Capture the cell that displays the provided text and extract its (x, y) central coordinate. 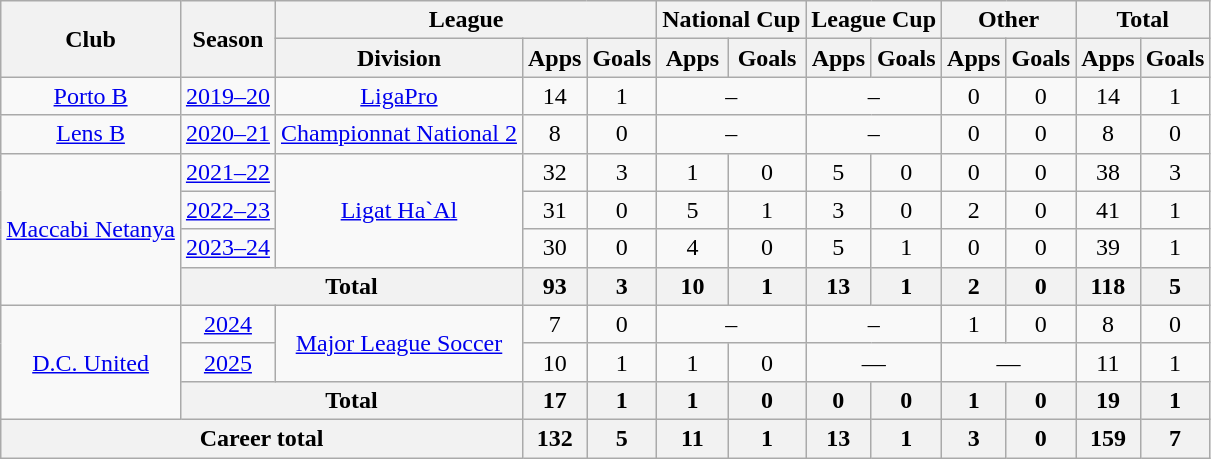
Career total (262, 438)
2025 (228, 362)
Major League Soccer (398, 343)
2023–24 (228, 248)
League (466, 20)
132 (554, 438)
2019–20 (228, 96)
17 (554, 400)
2024 (228, 324)
Maccabi Netanya (91, 229)
LigaPro (398, 96)
32 (554, 172)
19 (1108, 400)
38 (1108, 172)
159 (1108, 438)
41 (1108, 210)
30 (554, 248)
Porto B (91, 96)
93 (554, 286)
Club (91, 39)
Ligat Ha`Al (398, 210)
39 (1108, 248)
Lens B (91, 134)
Division (398, 58)
National Cup (732, 20)
4 (693, 248)
D.C. United (91, 362)
2020–21 (228, 134)
Season (228, 39)
31 (554, 210)
League Cup (874, 20)
Championnat National 2 (398, 134)
2021–22 (228, 172)
2022–23 (228, 210)
Other (1009, 20)
118 (1108, 286)
